Pinpoint the cell where the given text exists, returning its [x, y] midpoint coordinate. 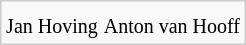
Anton van Hooff [172, 25]
Jan Hoving [52, 25]
